Determine the (x, y) coordinate at the center of the cell enclosing the given text.  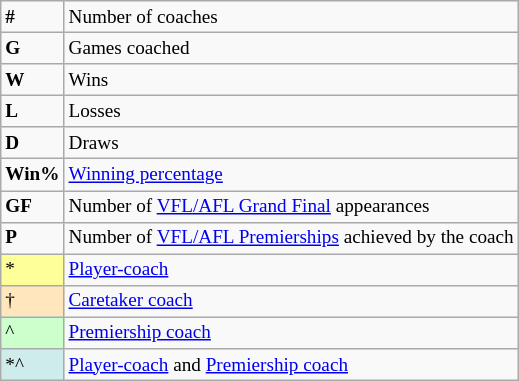
Games coached (291, 48)
P (32, 238)
Number of VFL/AFL Grand Final appearances (291, 206)
Win% (32, 175)
L (32, 111)
† (32, 301)
* (32, 270)
D (32, 143)
Number of VFL/AFL Premierships achieved by the coach (291, 238)
Player-coach and Premiership coach (291, 365)
Player-coach (291, 270)
Premiership coach (291, 333)
Losses (291, 111)
*^ (32, 365)
GF (32, 206)
Wins (291, 80)
# (32, 17)
Caretaker coach (291, 301)
^ (32, 333)
Number of coaches (291, 17)
W (32, 80)
Draws (291, 143)
Winning percentage (291, 175)
G (32, 48)
